Capture the cell that displays the provided text and extract its (X, Y) central coordinate. 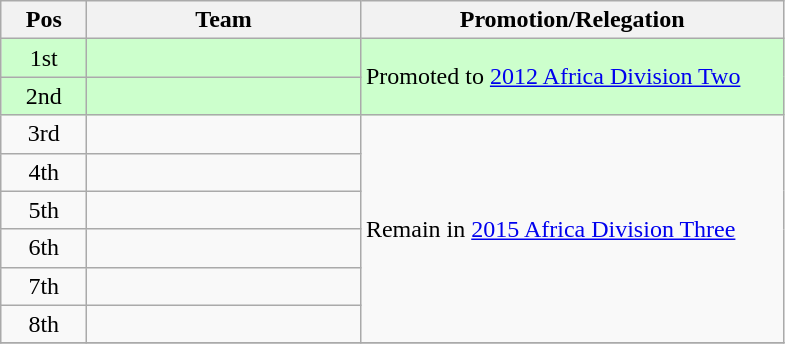
5th (44, 210)
8th (44, 324)
Team (224, 20)
7th (44, 286)
1st (44, 58)
3rd (44, 134)
2nd (44, 96)
Promotion/Relegation (572, 20)
6th (44, 248)
Remain in 2015 Africa Division Three (572, 229)
Promoted to 2012 Africa Division Two (572, 77)
4th (44, 172)
Pos (44, 20)
